Identify which cell holds the provided text, then report its [X, Y] central coordinate. 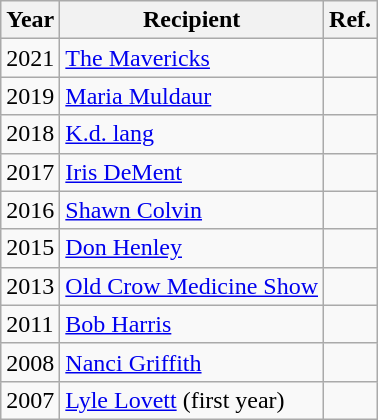
Year [30, 20]
2007 [30, 400]
Nanci Griffith [192, 362]
The Mavericks [192, 58]
2008 [30, 362]
Don Henley [192, 248]
2016 [30, 210]
2013 [30, 286]
2019 [30, 96]
2015 [30, 248]
Iris DeMent [192, 172]
Bob Harris [192, 324]
Maria Muldaur [192, 96]
Recipient [192, 20]
Old Crow Medicine Show [192, 286]
2017 [30, 172]
Ref. [350, 20]
Lyle Lovett (first year) [192, 400]
2021 [30, 58]
2011 [30, 324]
2018 [30, 134]
K.d. lang [192, 134]
Shawn Colvin [192, 210]
